Return [x, y] of the center of cell containing provided text 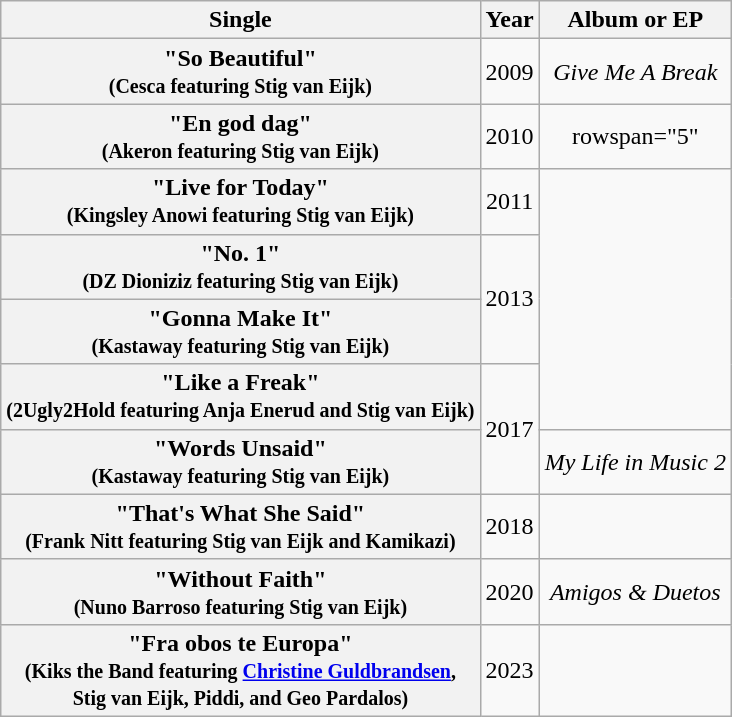
2018 [510, 526]
"Like a Freak"(2Ugly2Hold featuring Anja Enerud and Stig van Eijk) [240, 396]
"Gonna Make It"(Kastaway featuring Stig van Eijk) [240, 332]
"Live for Today"(Kingsley Anowi featuring Stig van Eijk) [240, 202]
Give Me A Break [635, 72]
2017 [510, 429]
"So Beautiful"(Cesca featuring Stig van Eijk) [240, 72]
2009 [510, 72]
rowspan="5" [635, 136]
"Words Unsaid"(Kastaway featuring Stig van Eijk) [240, 462]
"Fra obos te Europa"(Kiks the Band featuring Christine Guldbrandsen,Stig van Eijk, Piddi, and Geo Pardalos) [240, 670]
Amigos & Duetos [635, 592]
2013 [510, 299]
"En god dag"(Akeron featuring Stig van Eijk) [240, 136]
"Without Faith"(Nuno Barroso featuring Stig van Eijk) [240, 592]
"No. 1"(DZ Dioniziz featuring Stig van Eijk) [240, 266]
2023 [510, 670]
Album or EP [635, 20]
2010 [510, 136]
My Life in Music 2 [635, 462]
2020 [510, 592]
"That's What She Said"(Frank Nitt featuring Stig van Eijk and Kamikazi) [240, 526]
Year [510, 20]
2011 [510, 202]
Single [240, 20]
